Scan for the cell matching the given text and deliver its [X, Y] coordinate at center. 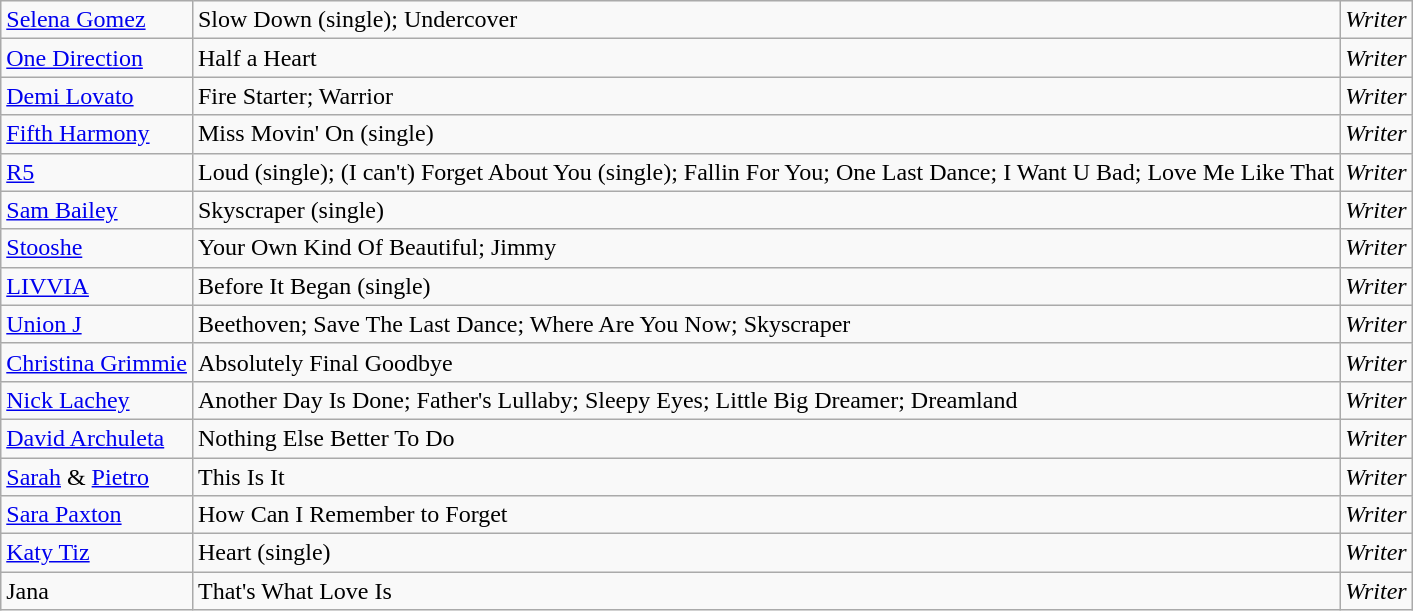
Another Day Is Done; Father's Lullaby; Sleepy Eyes; Little Big Dreamer; Dreamland [766, 400]
Jana [97, 591]
Stooshe [97, 248]
LIVVIA [97, 286]
That's What Love Is [766, 591]
Skyscraper (single) [766, 210]
Your Own Kind Of Beautiful; Jimmy [766, 248]
Absolutely Final Goodbye [766, 362]
Fifth Harmony [97, 134]
How Can I Remember to Forget [766, 515]
Selena Gomez [97, 20]
Nick Lachey [97, 400]
Half a Heart [766, 58]
This Is It [766, 477]
Demi Lovato [97, 96]
Slow Down (single); Undercover [766, 20]
Loud (single); (I can't) Forget About You (single); Fallin For You; One Last Dance; I Want U Bad; Love Me Like That [766, 172]
Nothing Else Better To Do [766, 438]
Heart (single) [766, 553]
Sarah & Pietro [97, 477]
David Archuleta [97, 438]
Sara Paxton [97, 515]
Miss Movin' On (single) [766, 134]
Beethoven; Save The Last Dance; Where Are You Now; Skyscraper [766, 324]
One Direction [97, 58]
Fire Starter; Warrior [766, 96]
R5 [97, 172]
Christina Grimmie [97, 362]
Sam Bailey [97, 210]
Before It Began (single) [766, 286]
Union J [97, 324]
Katy Tiz [97, 553]
